Detect which cell encompasses the target text, then output its (X, Y) center coordinate. 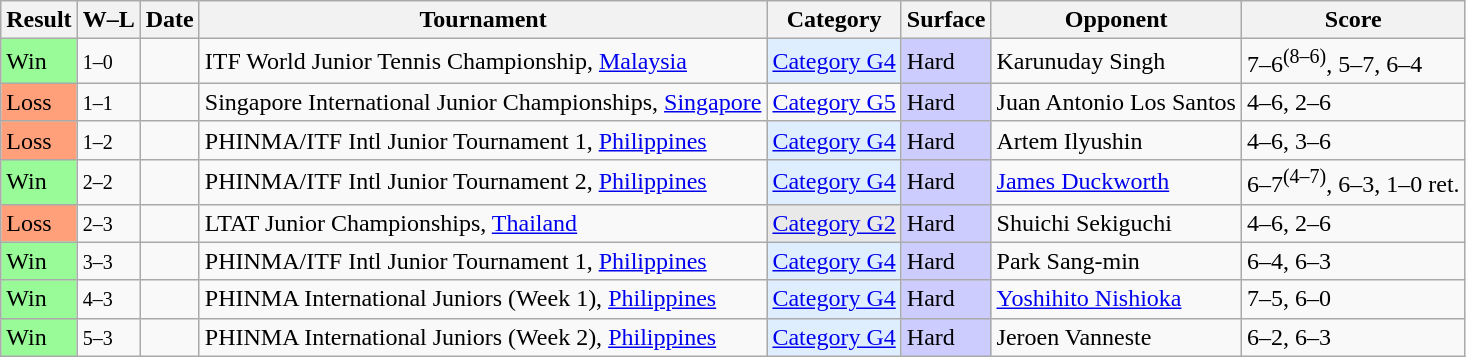
Tournament (483, 20)
7–6(8–6), 5–7, 6–4 (1353, 62)
1–0 (108, 62)
1–2 (108, 140)
1–1 (108, 102)
3–3 (108, 261)
6–2, 6–3 (1353, 337)
Artem Ilyushin (1116, 140)
4–3 (108, 299)
4–6, 3–6 (1353, 140)
Singapore International Junior Championships, Singapore (483, 102)
Jeroen Vanneste (1116, 337)
LTAT Junior Championships, Thailand (483, 223)
6–7(4–7), 6–3, 1–0 ret. (1353, 182)
PHINMA International Juniors (Week 1), Philippines (483, 299)
Result (39, 20)
Category G2 (834, 223)
2–2 (108, 182)
Park Sang-min (1116, 261)
5–3 (108, 337)
PHINMA International Juniors (Week 2), Philippines (483, 337)
James Duckworth (1116, 182)
Date (170, 20)
6–4, 6–3 (1353, 261)
PHINMA/ITF Intl Junior Tournament 2, Philippines (483, 182)
Category G5 (834, 102)
W–L (108, 20)
Score (1353, 20)
Category (834, 20)
Surface (946, 20)
ITF World Junior Tennis Championship, Malaysia (483, 62)
Opponent (1116, 20)
Karunuday Singh (1116, 62)
Yoshihito Nishioka (1116, 299)
7–5, 6–0 (1353, 299)
2–3 (108, 223)
Juan Antonio Los Santos (1116, 102)
Shuichi Sekiguchi (1116, 223)
